Locate the cell with the specified text and output its (X, Y) center coordinate. 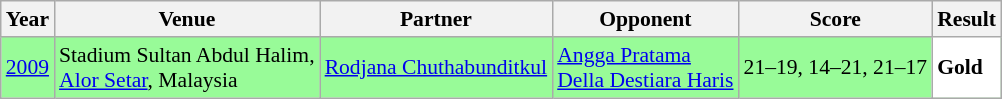
Venue (187, 19)
Stadium Sultan Abdul Halim,Alor Setar, Malaysia (187, 68)
Score (836, 19)
2009 (28, 68)
Opponent (645, 19)
Angga Pratama Della Destiara Haris (645, 68)
21–19, 14–21, 21–17 (836, 68)
Result (966, 19)
Rodjana Chuthabunditkul (436, 68)
Partner (436, 19)
Gold (966, 68)
Year (28, 19)
